Output the [X, Y] coordinate of the center of the cell containing the given text.  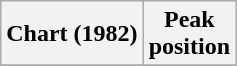
Peakposition [189, 34]
Chart (1982) [72, 34]
